Output the [X, Y] coordinate of the center of the cell containing the given text.  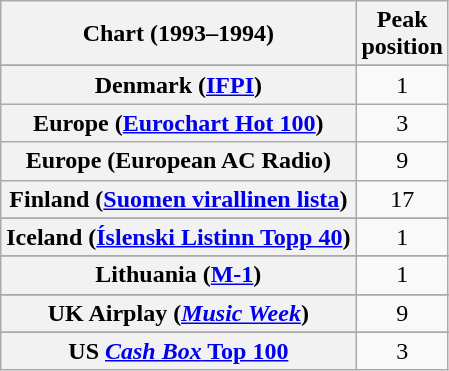
Finland (Suomen virallinen lista) [178, 199]
Peakposition [402, 34]
Europe (Eurochart Hot 100) [178, 123]
Denmark (IFPI) [178, 85]
Chart (1993–1994) [178, 34]
US Cash Box Top 100 [178, 351]
Lithuania (M-1) [178, 275]
Iceland (Íslenski Listinn Topp 40) [178, 237]
UK Airplay (Music Week) [178, 313]
17 [402, 199]
Europe (European AC Radio) [178, 161]
